Search for the cell housing the specified text and yield its [x, y] center coordinate. 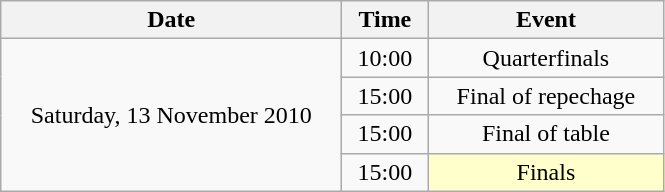
10:00 [385, 58]
Final of table [546, 134]
Time [385, 20]
Final of repechage [546, 96]
Saturday, 13 November 2010 [172, 115]
Quarterfinals [546, 58]
Finals [546, 172]
Date [172, 20]
Event [546, 20]
